Output the (x, y) coordinate of the center of the cell containing the given text.  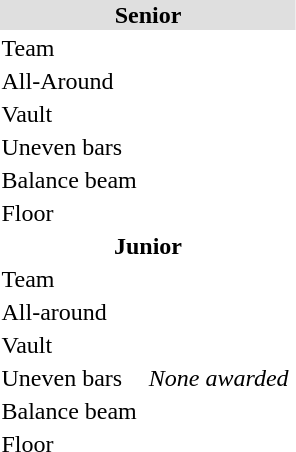
Senior (148, 15)
Floor (69, 213)
None awarded (218, 378)
Junior (148, 246)
All-around (69, 312)
All-Around (69, 81)
